For the text-containing cell, return its midpoint in [x, y] coordinate format. 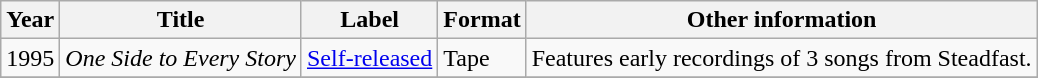
Other information [782, 20]
Title [181, 20]
Format [482, 20]
Self-released [369, 58]
One Side to Every Story [181, 58]
Year [30, 20]
Features early recordings of 3 songs from Steadfast. [782, 58]
Tape [482, 58]
Label [369, 20]
1995 [30, 58]
